Find where the given text appears and provide that cell's center as (x, y) coordinate. 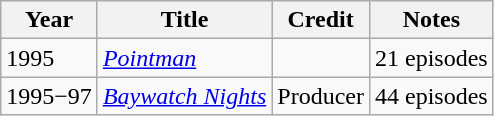
Producer (321, 96)
44 episodes (431, 96)
Title (184, 20)
Pointman (184, 58)
Notes (431, 20)
Year (50, 20)
21 episodes (431, 58)
1995−97 (50, 96)
1995 (50, 58)
Credit (321, 20)
Baywatch Nights (184, 96)
